Determine the (x, y) coordinate at the center of the cell enclosing the given text.  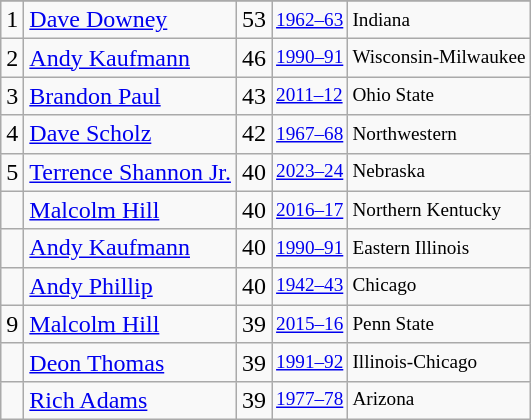
4 (12, 134)
Illinois-Chicago (439, 362)
2016–17 (310, 210)
Arizona (439, 400)
1967–68 (310, 134)
Northwestern (439, 134)
Brandon Paul (130, 96)
2023–24 (310, 172)
1942–43 (310, 286)
1 (12, 20)
2 (12, 58)
Deon Thomas (130, 362)
42 (254, 134)
Eastern Illinois (439, 248)
2015–16 (310, 324)
1991–92 (310, 362)
Dave Downey (130, 20)
1962–63 (310, 20)
Wisconsin-Milwaukee (439, 58)
Northern Kentucky (439, 210)
Andy Phillip (130, 286)
3 (12, 96)
Nebraska (439, 172)
9 (12, 324)
Chicago (439, 286)
5 (12, 172)
Rich Adams (130, 400)
2011–12 (310, 96)
Penn State (439, 324)
1977–78 (310, 400)
Dave Scholz (130, 134)
53 (254, 20)
Terrence Shannon Jr. (130, 172)
43 (254, 96)
Indiana (439, 20)
Ohio State (439, 96)
46 (254, 58)
